Output the [x, y] coordinate of the center of the cell containing the given text.  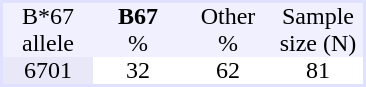
size (N) [318, 44]
62 [228, 70]
32 [138, 70]
Other [228, 16]
Sample [318, 16]
allele [48, 44]
B*67 [48, 16]
B67 [138, 16]
6701 [48, 70]
81 [318, 70]
